Detect which cell encompasses the target text, then output its [x, y] center coordinate. 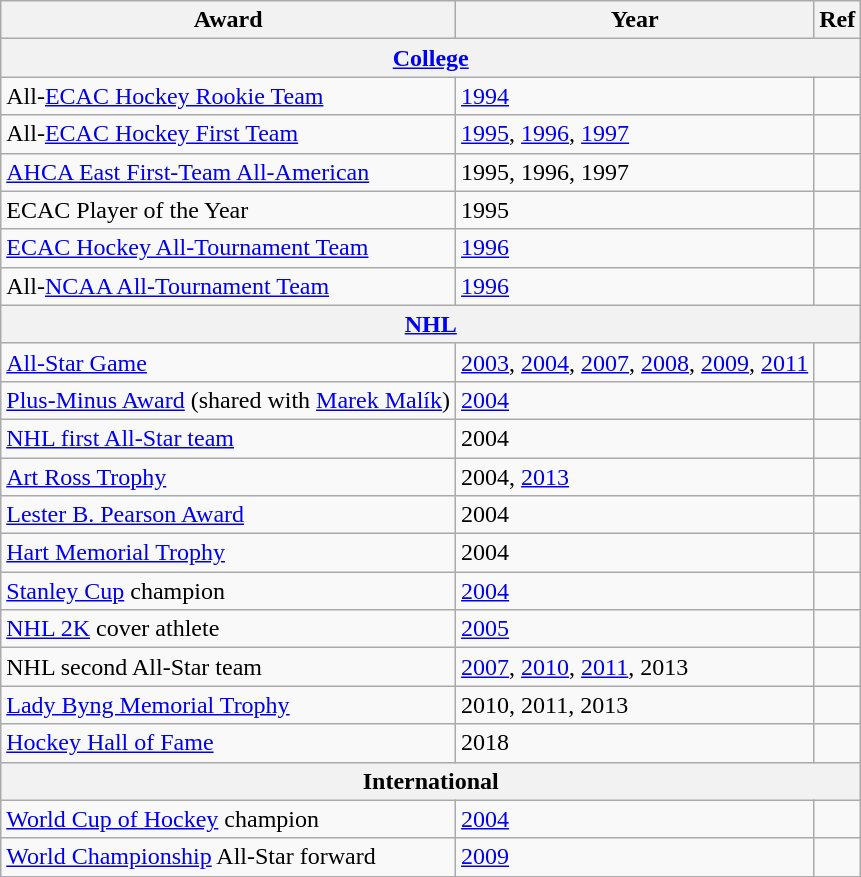
2010, 2011, 2013 [635, 705]
World Cup of Hockey champion [228, 819]
All-ECAC Hockey Rookie Team [228, 96]
1995 [635, 210]
NHL first All-Star team [228, 438]
Lady Byng Memorial Trophy [228, 705]
Ref [838, 20]
Stanley Cup champion [228, 591]
Hart Memorial Trophy [228, 553]
Year [635, 20]
NHL 2K cover athlete [228, 629]
Award [228, 20]
World Championship All-Star forward [228, 857]
ECAC Hockey All-Tournament Team [228, 248]
ECAC Player of the Year [228, 210]
AHCA East First-Team All-American [228, 172]
International [431, 781]
Hockey Hall of Fame [228, 743]
2003, 2004, 2007, 2008, 2009, 2011 [635, 362]
NHL second All-Star team [228, 667]
Lester B. Pearson Award [228, 515]
Art Ross Trophy [228, 477]
2005 [635, 629]
NHL [431, 324]
2007, 2010, 2011, 2013 [635, 667]
2009 [635, 857]
All-Star Game [228, 362]
2018 [635, 743]
1994 [635, 96]
All-NCAA All-Tournament Team [228, 286]
2004, 2013 [635, 477]
College [431, 58]
Plus-Minus Award (shared with Marek Malík) [228, 400]
All-ECAC Hockey First Team [228, 134]
